Provide the (x, y) coordinate of the cell's center where the given text is located.  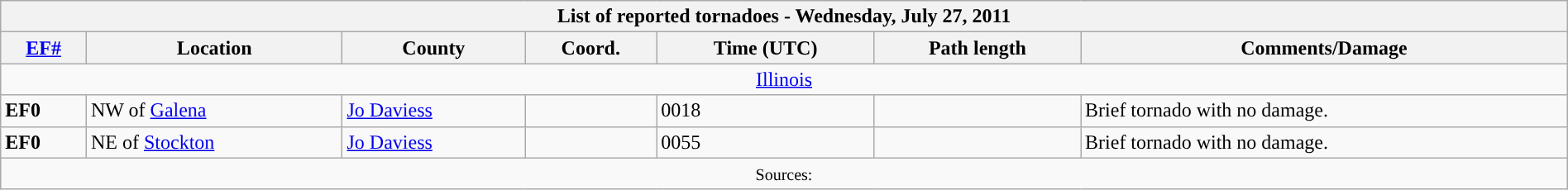
NW of Galena (214, 111)
0055 (766, 142)
List of reported tornadoes - Wednesday, July 27, 2011 (784, 17)
NE of Stockton (214, 142)
EF# (44, 48)
County (433, 48)
Coord. (590, 48)
Comments/Damage (1325, 48)
Sources: (784, 173)
Location (214, 48)
Time (UTC) (766, 48)
Path length (978, 48)
0018 (766, 111)
Illinois (784, 79)
